Scan for the cell matching the given text and deliver its [x, y] coordinate at center. 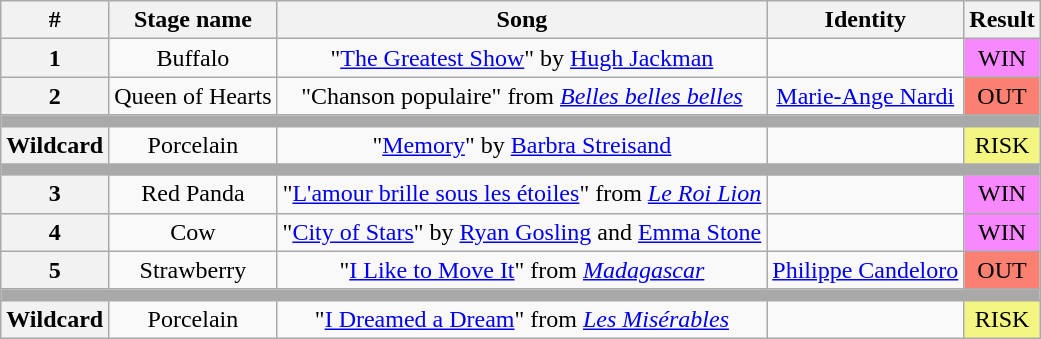
Strawberry [193, 270]
Buffalo [193, 58]
Marie-Ange Nardi [866, 96]
"I Dreamed a Dream" from Les Misérables [522, 319]
3 [55, 194]
4 [55, 232]
"I Like to Move It" from Madagascar [522, 270]
"City of Stars" by Ryan Gosling and Emma Stone [522, 232]
Song [522, 20]
Red Panda [193, 194]
Cow [193, 232]
Identity [866, 20]
"Chanson populaire" from Belles belles belles [522, 96]
Queen of Hearts [193, 96]
"L'amour brille sous les étoiles" from Le Roi Lion [522, 194]
# [55, 20]
Result [1002, 20]
"Memory" by Barbra Streisand [522, 145]
Philippe Candeloro [866, 270]
"The Greatest Show" by Hugh Jackman [522, 58]
5 [55, 270]
2 [55, 96]
1 [55, 58]
Stage name [193, 20]
